Provide the [x, y] coordinate of the cell's center where the given text is located.  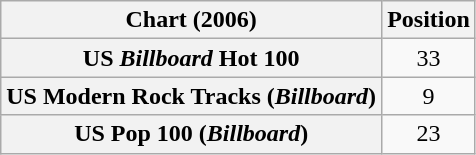
33 [429, 58]
Chart (2006) [192, 20]
US Modern Rock Tracks (Billboard) [192, 96]
US Billboard Hot 100 [192, 58]
9 [429, 96]
US Pop 100 (Billboard) [192, 134]
Position [429, 20]
23 [429, 134]
